Search for the cell housing the specified text and yield its (X, Y) center coordinate. 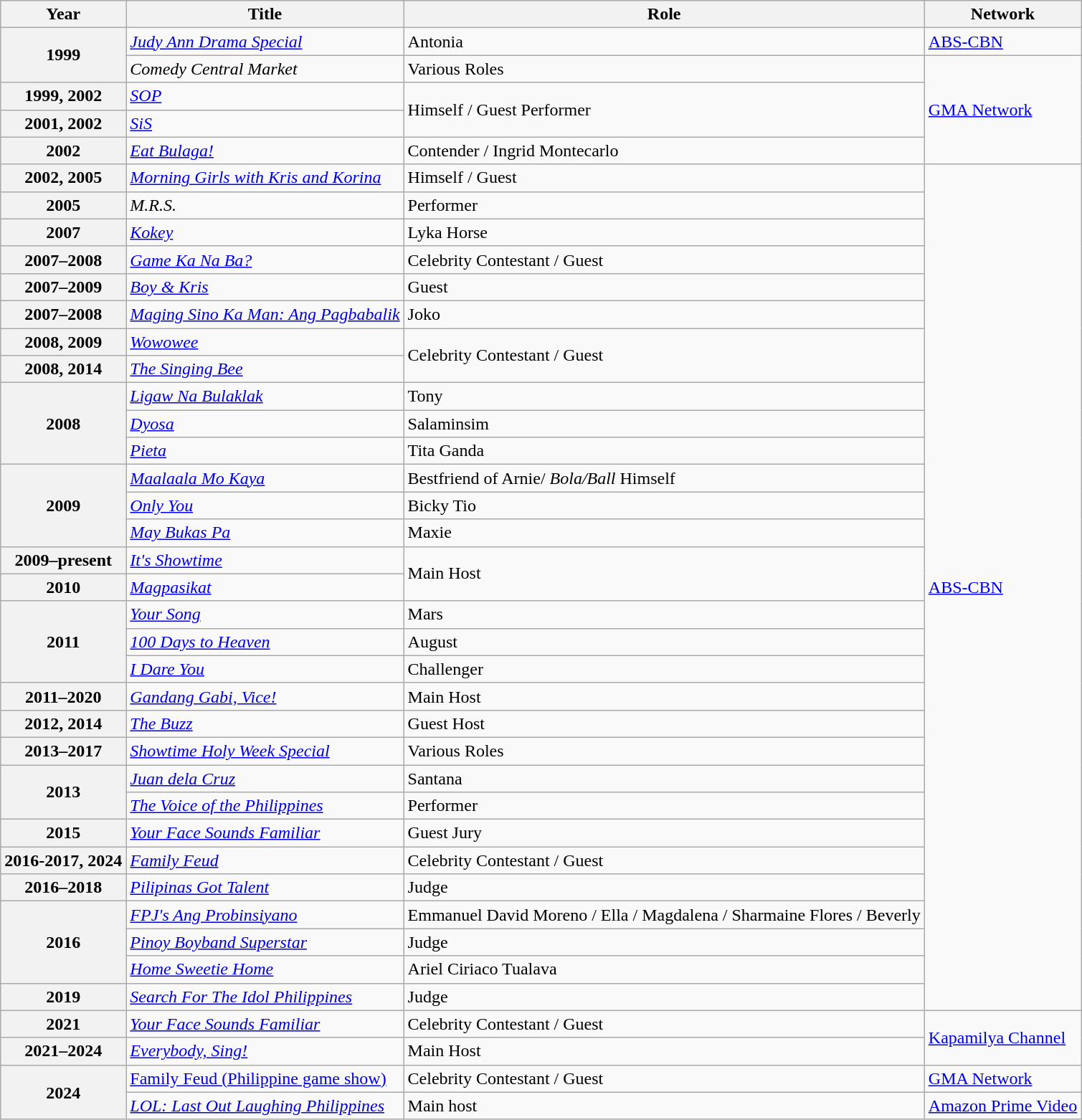
May Bukas Pa (265, 533)
100 Days to Heaven (265, 642)
Amazon Prime Video (1002, 1106)
Guest (664, 287)
Tony (664, 397)
Your Song (265, 614)
2013–2017 (63, 751)
Guest Jury (664, 833)
Himself / Guest Performer (664, 110)
Lyka Horse (664, 232)
Judy Ann Drama Special (265, 42)
2009–present (63, 560)
Kapamilya Channel (1002, 1038)
FPJ's Ang Probinsiyano (265, 915)
2019 (63, 997)
Wowowee (265, 342)
2008, 2014 (63, 369)
Family Feud (265, 860)
Contender / Ingrid Montecarlo (664, 151)
2016 (63, 942)
SiS (265, 123)
Mars (664, 614)
Main host (664, 1106)
2011 (63, 642)
Year (63, 14)
Bicky Tio (664, 506)
Showtime Holy Week Special (265, 751)
2016–2018 (63, 888)
Search For The Idol Philippines (265, 997)
2021–2024 (63, 1051)
Dyosa (265, 424)
1999 (63, 55)
2010 (63, 587)
Everybody, Sing! (265, 1051)
Guest Host (664, 723)
I Dare You (265, 669)
2002 (63, 151)
2015 (63, 833)
Himself / Guest (664, 178)
2001, 2002 (63, 123)
Home Sweetie Home (265, 969)
Antonia (664, 42)
M.R.S. (265, 205)
2008 (63, 424)
Ligaw Na Bulaklak (265, 397)
The Buzz (265, 723)
Salaminsim (664, 424)
2007–2009 (63, 287)
Role (664, 14)
2002, 2005 (63, 178)
Bestfriend of Arnie/ Bola/Ball Himself (664, 478)
Gandang Gabi, Vice! (265, 696)
Pilipinas Got Talent (265, 888)
Maalaala Mo Kaya (265, 478)
Morning Girls with Kris and Korina (265, 178)
LOL: Last Out Laughing Philippines (265, 1106)
2008, 2009 (63, 342)
Maxie (664, 533)
Challenger (664, 669)
Eat Bulaga! (265, 151)
Pieta (265, 451)
Only You (265, 506)
Tita Ganda (664, 451)
2024 (63, 1092)
1999, 2002 (63, 96)
Pinoy Boyband Superstar (265, 942)
Boy & Kris (265, 287)
Comedy Central Market (265, 69)
Ariel Ciriaco Tualava (664, 969)
Family Feud (Philippine game show) (265, 1078)
2009 (63, 506)
2007 (63, 232)
2016-2017, 2024 (63, 860)
Santana (664, 778)
2011–2020 (63, 696)
It's Showtime (265, 560)
The Singing Bee (265, 369)
August (664, 642)
The Voice of the Philippines (265, 806)
Maging Sino Ka Man: Ang Pagbabalik (265, 314)
2005 (63, 205)
Title (265, 14)
Juan dela Cruz (265, 778)
2021 (63, 1024)
Network (1002, 14)
SOP (265, 96)
Joko (664, 314)
Game Ka Na Ba? (265, 260)
Kokey (265, 232)
Emmanuel David Moreno / Ella / Magdalena / Sharmaine Flores / Beverly (664, 915)
Magpasikat (265, 587)
2012, 2014 (63, 723)
2013 (63, 792)
